Identify which cell holds the provided text, then report its [x, y] central coordinate. 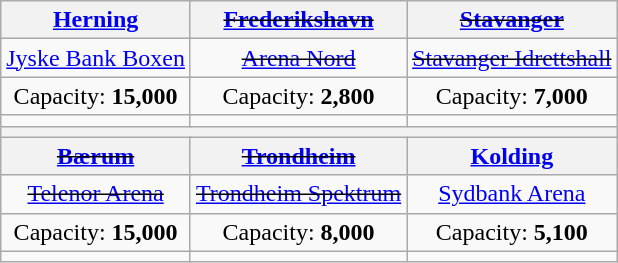
Arena Nord [298, 58]
Herning [96, 20]
Stavanger Idrettshall [512, 58]
Bærum [96, 156]
Telenor Arena [96, 194]
Kolding [512, 156]
Capacity: 7,000 [512, 96]
Trondheim Spektrum [298, 194]
Jyske Bank Boxen [96, 58]
Capacity: 5,100 [512, 232]
Trondheim [298, 156]
Capacity: 2,800 [298, 96]
Capacity: 8,000 [298, 232]
Frederikshavn [298, 20]
Sydbank Arena [512, 194]
Stavanger [512, 20]
